Determine the (x, y) coordinate at the center of the cell enclosing the given text.  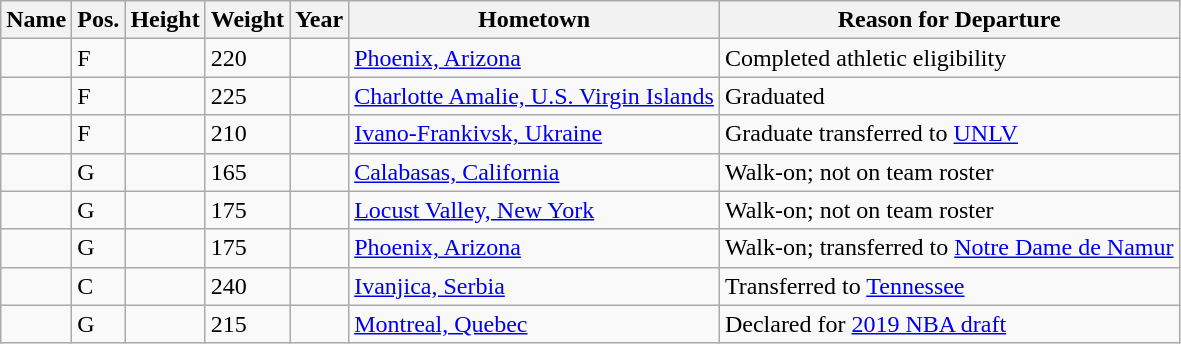
Charlotte Amalie, U.S. Virgin Islands (534, 96)
220 (247, 58)
Montreal, Quebec (534, 324)
Declared for 2019 NBA draft (949, 324)
240 (247, 286)
Ivanjica, Serbia (534, 286)
Locust Valley, New York (534, 210)
225 (247, 96)
165 (247, 172)
Completed athletic eligibility (949, 58)
Transferred to Tennessee (949, 286)
Name (36, 20)
Weight (247, 20)
Ivano-Frankivsk, Ukraine (534, 134)
Pos. (98, 20)
Reason for Departure (949, 20)
215 (247, 324)
Hometown (534, 20)
Year (320, 20)
Graduate transferred to UNLV (949, 134)
Calabasas, California (534, 172)
Graduated (949, 96)
C (98, 286)
210 (247, 134)
Walk-on; transferred to Notre Dame de Namur (949, 248)
Height (165, 20)
